Determine the [X, Y] coordinate at the center of the cell enclosing the given text.  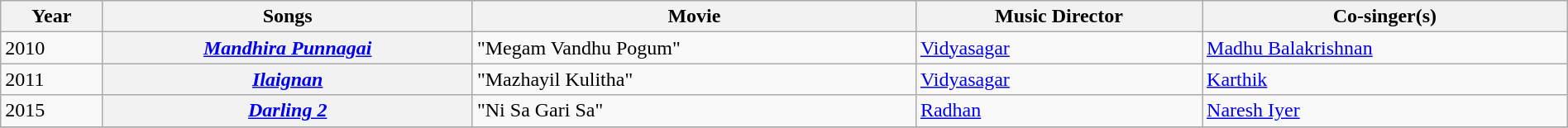
Movie [694, 17]
Naresh Iyer [1385, 111]
Ilaignan [288, 79]
2011 [51, 79]
"Megam Vandhu Pogum" [694, 48]
2015 [51, 111]
"Mazhayil Kulitha" [694, 79]
Year [51, 17]
Karthik [1385, 79]
Madhu Balakrishnan [1385, 48]
Mandhira Punnagai [288, 48]
Music Director [1059, 17]
2010 [51, 48]
Radhan [1059, 111]
Co-singer(s) [1385, 17]
Darling 2 [288, 111]
"Ni Sa Gari Sa" [694, 111]
Songs [288, 17]
